Detect which cell encompasses the target text, then output its [X, Y] center coordinate. 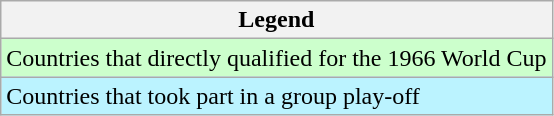
Countries that directly qualified for the 1966 World Cup [276, 58]
Countries that took part in a group play-off [276, 96]
Legend [276, 20]
